Return the (x, y) coordinate for the center point of the cell that contains the specified text.  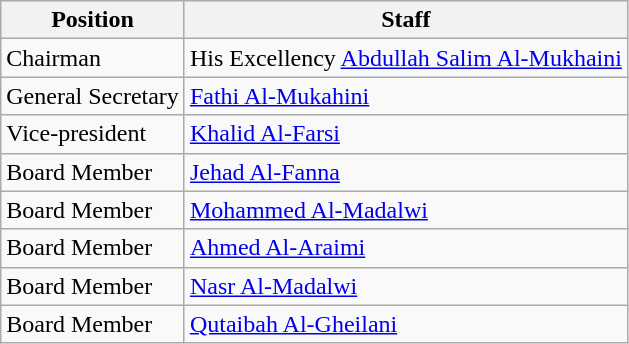
Jehad Al-Fanna (406, 172)
Vice-president (93, 134)
Qutaibah Al-Gheilani (406, 324)
Chairman (93, 58)
Khalid Al-Farsi (406, 134)
Nasr Al-Madalwi (406, 286)
Mohammed Al-Madalwi (406, 210)
General Secretary (93, 96)
Fathi Al-Mukahini (406, 96)
His Excellency Abdullah Salim Al-Mukhaini (406, 58)
Staff (406, 20)
Ahmed Al-Araimi (406, 248)
Position (93, 20)
